Extract the [x, y] coordinate from the center of the cell holding the provided text.  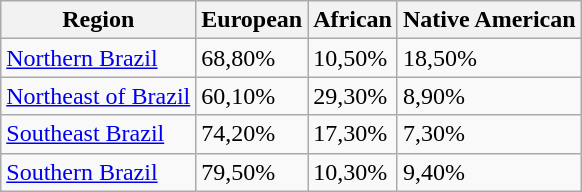
10,30% [353, 172]
79,50% [252, 172]
Southern Brazil [98, 172]
African [353, 20]
74,20% [252, 134]
17,30% [353, 134]
60,10% [252, 96]
29,30% [353, 96]
7,30% [489, 134]
Northern Brazil [98, 58]
9,40% [489, 172]
Native American [489, 20]
8,90% [489, 96]
10,50% [353, 58]
European [252, 20]
Southeast Brazil [98, 134]
Northeast of Brazil [98, 96]
Region [98, 20]
68,80% [252, 58]
18,50% [489, 58]
